Detect which cell encompasses the target text, then output its [x, y] center coordinate. 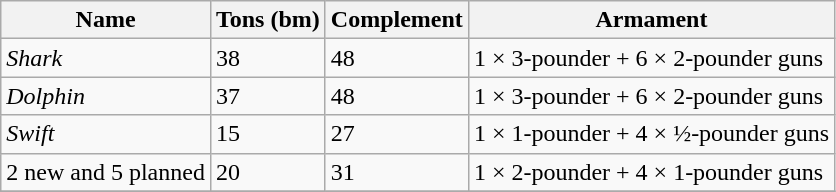
15 [268, 134]
20 [268, 172]
Shark [106, 58]
1 × 2-pounder + 4 × 1-pounder guns [651, 172]
27 [396, 134]
Swift [106, 134]
2 new and 5 planned [106, 172]
Name [106, 20]
Complement [396, 20]
1 × 1-pounder + 4 × ½-pounder guns [651, 134]
38 [268, 58]
37 [268, 96]
Tons (bm) [268, 20]
Dolphin [106, 96]
Armament [651, 20]
31 [396, 172]
